Find where the given text appears and provide that cell's center as (x, y) coordinate. 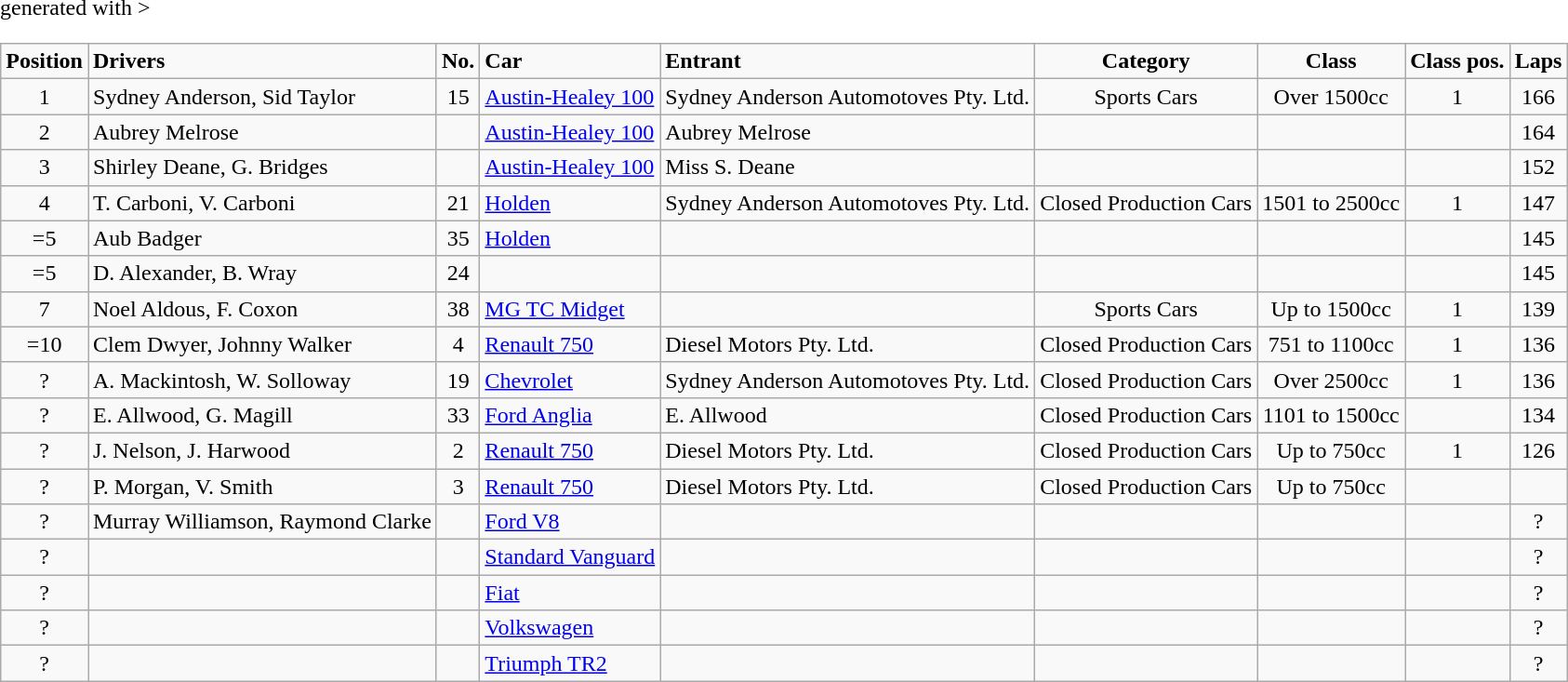
Volkswagen (570, 628)
P. Morgan, V. Smith (262, 487)
Position (45, 61)
147 (1538, 203)
33 (458, 415)
Drivers (262, 61)
A. Mackintosh, W. Solloway (262, 380)
Noel Aldous, F. Coxon (262, 309)
7 (45, 309)
1501 to 2500cc (1332, 203)
Murray Williamson, Raymond Clarke (262, 522)
Triumph TR2 (570, 663)
139 (1538, 309)
Laps (1538, 61)
15 (458, 97)
Clem Dwyer, Johnny Walker (262, 344)
Up to 1500cc (1332, 309)
Entrant (848, 61)
No. (458, 61)
Class pos. (1457, 61)
1101 to 1500cc (1332, 415)
19 (458, 380)
35 (458, 238)
Car (570, 61)
Fiat (570, 593)
Miss S. Deane (848, 167)
D. Alexander, B. Wray (262, 274)
152 (1538, 167)
166 (1538, 97)
Category (1146, 61)
J. Nelson, J. Harwood (262, 450)
T. Carboni, V. Carboni (262, 203)
126 (1538, 450)
Over 2500cc (1332, 380)
Class (1332, 61)
Ford Anglia (570, 415)
21 (458, 203)
Shirley Deane, G. Bridges (262, 167)
E. Allwood, G. Magill (262, 415)
Over 1500cc (1332, 97)
Standard Vanguard (570, 557)
E. Allwood (848, 415)
Sydney Anderson, Sid Taylor (262, 97)
24 (458, 274)
751 to 1100cc (1332, 344)
164 (1538, 132)
Ford V8 (570, 522)
Aub Badger (262, 238)
134 (1538, 415)
=10 (45, 344)
38 (458, 309)
Chevrolet (570, 380)
MG TC Midget (570, 309)
